Search for the cell housing the specified text and yield its [X, Y] center coordinate. 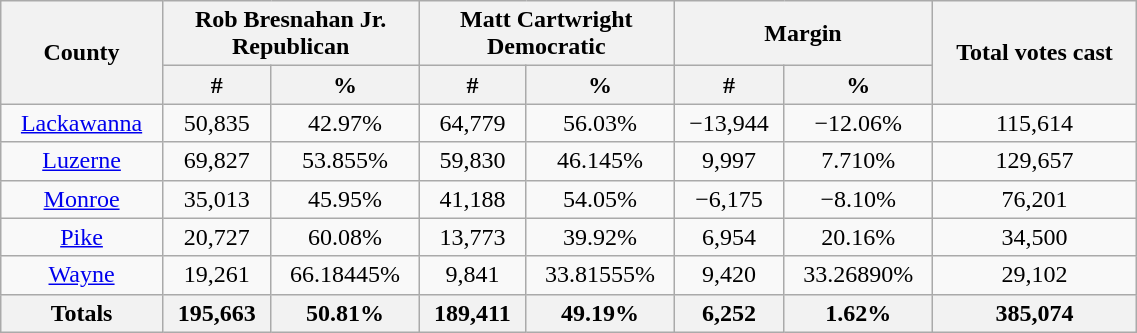
60.08% [345, 237]
Pike [82, 237]
Total votes cast [1034, 52]
56.03% [600, 123]
1.62% [858, 313]
385,074 [1034, 313]
9,841 [472, 275]
Monroe [82, 199]
County [82, 52]
−13,944 [730, 123]
42.97% [345, 123]
9,997 [730, 161]
29,102 [1034, 275]
6,954 [730, 237]
69,827 [216, 161]
6,252 [730, 313]
Luzerne [82, 161]
20.16% [858, 237]
45.95% [345, 199]
Rob Bresnahan Jr.Republican [290, 34]
−6,175 [730, 199]
64,779 [472, 123]
Totals [82, 313]
13,773 [472, 237]
54.05% [600, 199]
33.26890% [858, 275]
76,201 [1034, 199]
7.710% [858, 161]
50,835 [216, 123]
50.81% [345, 313]
46.145% [600, 161]
9,420 [730, 275]
129,657 [1034, 161]
−8.10% [858, 199]
35,013 [216, 199]
19,261 [216, 275]
−12.06% [858, 123]
189,411 [472, 313]
Wayne [82, 275]
Margin [803, 34]
49.19% [600, 313]
59,830 [472, 161]
33.81555% [600, 275]
20,727 [216, 237]
115,614 [1034, 123]
66.18445% [345, 275]
195,663 [216, 313]
34,500 [1034, 237]
53.855% [345, 161]
41,188 [472, 199]
39.92% [600, 237]
Lackawanna [82, 123]
Matt CartwrightDemocratic [546, 34]
